Determine the [x, y] coordinate at the center of the cell enclosing the given text.  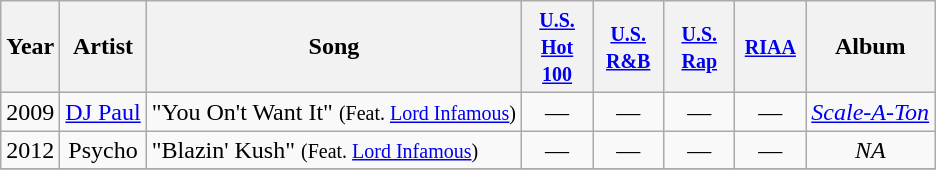
Song [334, 47]
Scale-A-Ton [870, 112]
"Blazin' Kush" (Feat. Lord Infamous) [334, 150]
U.S. Hot 100 [558, 47]
Artist [103, 47]
2009 [30, 112]
U.S. R&B [628, 47]
RIAA [770, 47]
NA [870, 150]
2012 [30, 150]
"You On't Want It" (Feat. Lord Infamous) [334, 112]
U.S. Rap [700, 47]
DJ Paul [103, 112]
Psycho [103, 150]
Year [30, 47]
Album [870, 47]
